Determine the (X, Y) coordinate at the center of the cell enclosing the given text.  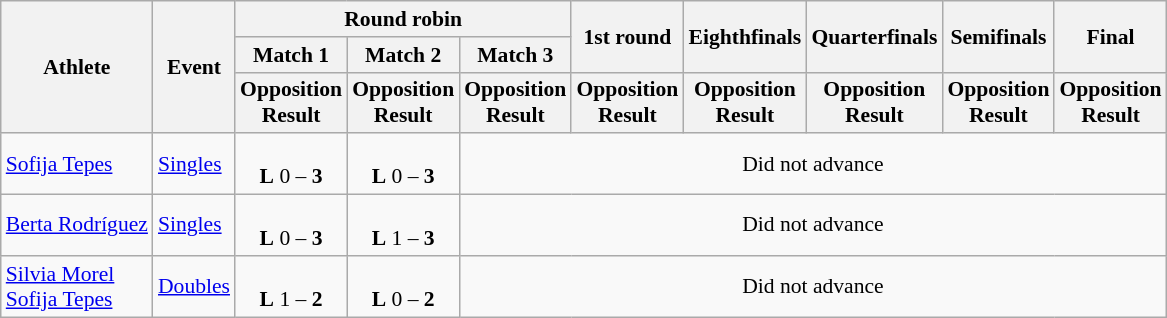
L 0 – 2 (403, 286)
Event (194, 67)
Eighthfinals (744, 36)
Semifinals (998, 36)
Berta Rodríguez (77, 226)
Athlete (77, 67)
L 1 – 2 (291, 286)
Quarterfinals (874, 36)
Sofija Tepes (77, 164)
Match 2 (403, 55)
Match 1 (291, 55)
Round robin (403, 19)
Silvia MorelSofija Tepes (77, 286)
1st round (627, 36)
L 1 – 3 (403, 226)
Final (1110, 36)
Doubles (194, 286)
Match 3 (515, 55)
